Pinpoint the cell where the given text exists, returning its [x, y] midpoint coordinate. 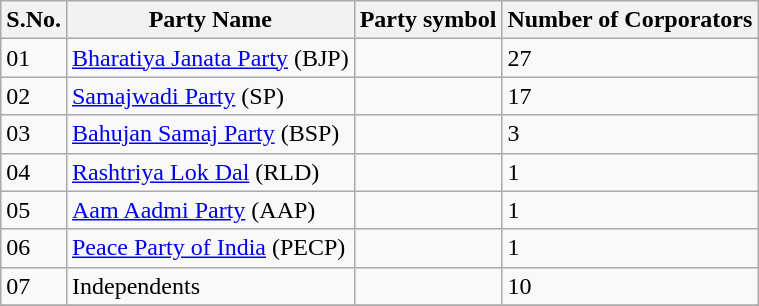
Bharatiya Janata Party (BJP) [210, 58]
Rashtriya Lok Dal (RLD) [210, 172]
S.No. [34, 20]
3 [630, 134]
Number of Corporators [630, 20]
04 [34, 172]
Samajwadi Party (SP) [210, 96]
07 [34, 286]
Independents [210, 286]
01 [34, 58]
Party symbol [428, 20]
Peace Party of India (PECP) [210, 248]
27 [630, 58]
06 [34, 248]
Bahujan Samaj Party (BSP) [210, 134]
Party Name [210, 20]
05 [34, 210]
17 [630, 96]
02 [34, 96]
10 [630, 286]
03 [34, 134]
Aam Aadmi Party (AAP) [210, 210]
